Search for the cell housing the specified text and yield its (x, y) center coordinate. 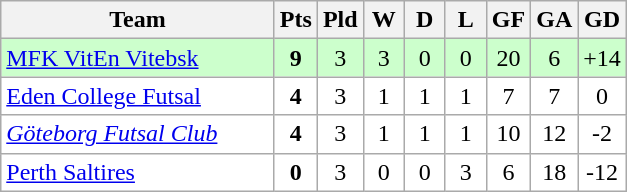
-12 (602, 172)
W (384, 20)
9 (296, 58)
-2 (602, 134)
Göteborg Futsal Club (138, 134)
L (466, 20)
Eden College Futsal (138, 96)
GD (602, 20)
Pld (340, 20)
Pts (296, 20)
D (424, 20)
GF (508, 20)
GA (554, 20)
12 (554, 134)
+14 (602, 58)
10 (508, 134)
Team (138, 20)
20 (508, 58)
18 (554, 172)
Perth Saltires (138, 172)
MFK VitEn Vitebsk (138, 58)
